For the text-containing cell, return its midpoint in (x, y) coordinate format. 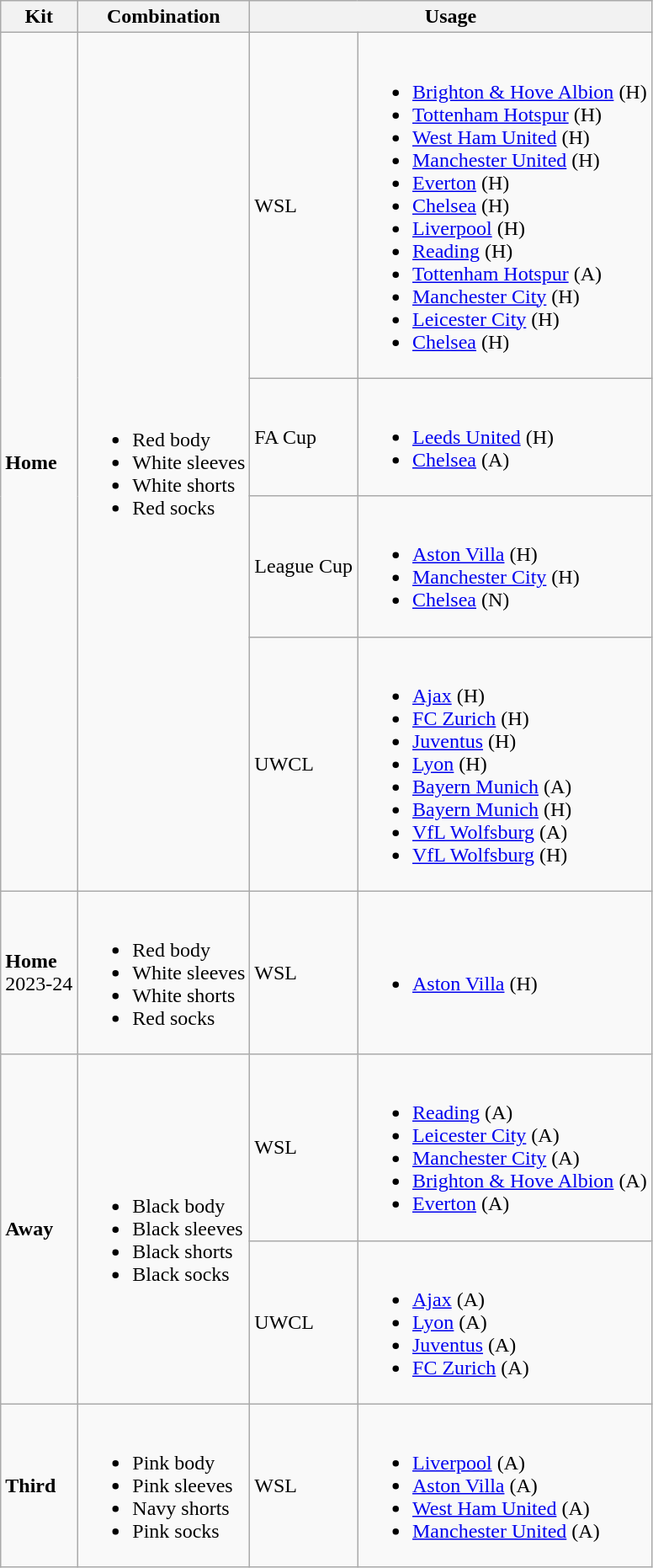
League Cup (304, 566)
Reading (A)Leicester City (A)Manchester City (A)Brighton & Hove Albion (A)Everton (A) (504, 1147)
Pink bodyPink sleevesNavy shortsPink socks (163, 1485)
Aston Villa (H) (504, 973)
Away (39, 1229)
Usage (451, 17)
Kit (39, 17)
Aston Villa (H)Manchester City (H)Chelsea (N) (504, 566)
Third (39, 1485)
FA Cup (304, 437)
Leeds United (H)Chelsea (A) (504, 437)
Home (39, 461)
Black bodyBlack sleevesBlack shortsBlack socks (163, 1229)
Home2023-24 (39, 973)
Ajax (A)Lyon (A)Juventus (A)FC Zurich (A) (504, 1322)
Ajax (H)FC Zurich (H)Juventus (H)Lyon (H)Bayern Munich (A)Bayern Munich (H)VfL Wolfsburg (A)VfL Wolfsburg (H) (504, 764)
Liverpool (A)Aston Villa (A)West Ham United (A)Manchester United (A) (504, 1485)
Combination (163, 17)
